Find where the given text appears and provide that cell's center as [X, Y] coordinate. 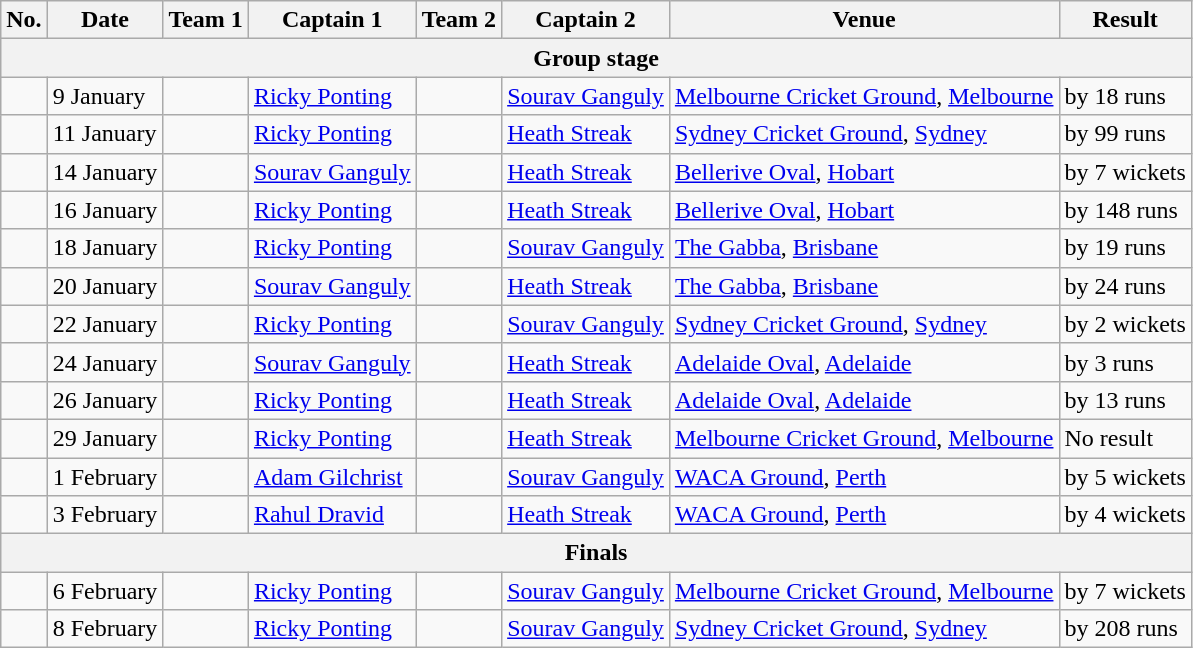
Venue [864, 20]
No result [1125, 438]
by 3 runs [1125, 362]
Team 2 [459, 20]
by 99 runs [1125, 134]
by 2 wickets [1125, 324]
14 January [105, 172]
Result [1125, 20]
Captain 2 [586, 20]
by 5 wickets [1125, 477]
20 January [105, 286]
9 January [105, 96]
6 February [105, 591]
Finals [596, 553]
by 19 runs [1125, 248]
11 January [105, 134]
Adam Gilchrist [332, 477]
16 January [105, 210]
by 208 runs [1125, 629]
26 January [105, 400]
29 January [105, 438]
by 4 wickets [1125, 515]
3 February [105, 515]
1 February [105, 477]
by 24 runs [1125, 286]
Group stage [596, 58]
No. [24, 20]
by 148 runs [1125, 210]
by 13 runs [1125, 400]
by 18 runs [1125, 96]
Captain 1 [332, 20]
Rahul Dravid [332, 515]
Team 1 [206, 20]
22 January [105, 324]
Date [105, 20]
24 January [105, 362]
8 February [105, 629]
18 January [105, 248]
